Pinpoint the cell where the given text exists, returning its [X, Y] midpoint coordinate. 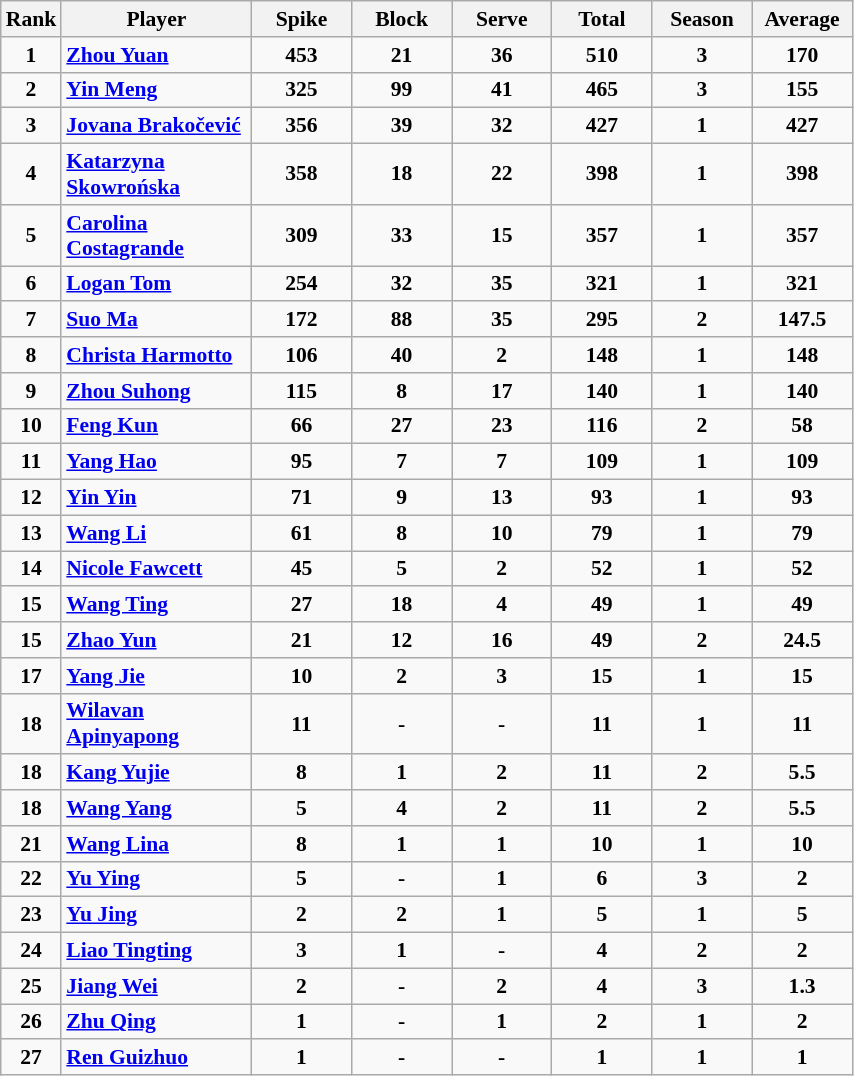
295 [602, 320]
Liao Tingting [156, 951]
Christa Harmotto [156, 355]
Kang Yujie [156, 773]
170 [802, 55]
Rank [32, 19]
Zhou Yuan [156, 55]
Serve [502, 19]
66 [301, 426]
Nicole Fawcett [156, 569]
40 [402, 355]
45 [301, 569]
24 [32, 951]
116 [602, 426]
33 [402, 236]
172 [301, 320]
Season [702, 19]
36 [502, 55]
Player [156, 19]
Block [402, 19]
Suo Ma [156, 320]
Yin Meng [156, 90]
Average [802, 19]
Wilavan Apinyapong [156, 724]
58 [802, 426]
Yang Jie [156, 676]
Wang Li [156, 533]
14 [32, 569]
39 [402, 126]
510 [602, 55]
Yang Hao [156, 462]
25 [32, 986]
Jiang Wei [156, 986]
26 [32, 1022]
41 [502, 90]
356 [301, 126]
61 [301, 533]
Logan Tom [156, 284]
115 [301, 391]
254 [301, 284]
Yu Jing [156, 915]
Wang Yang [156, 808]
Katarzyna Skowrońska [156, 174]
16 [502, 640]
Yin Yin [156, 498]
Wang Lina [156, 844]
Zhu Qing [156, 1022]
Carolina Costagrande [156, 236]
99 [402, 90]
71 [301, 498]
24.5 [802, 640]
Total [602, 19]
Spike [301, 19]
106 [301, 355]
88 [402, 320]
Feng Kun [156, 426]
147.5 [802, 320]
Zhao Yun [156, 640]
Jovana Brakočević [156, 126]
Zhou Suhong [156, 391]
358 [301, 174]
309 [301, 236]
155 [802, 90]
325 [301, 90]
1.3 [802, 986]
Ren Guizhuo [156, 1058]
465 [602, 90]
453 [301, 55]
95 [301, 462]
Yu Ying [156, 879]
Wang Ting [156, 605]
